Provide the [X, Y] coordinate of the cell's center where the given text is located.  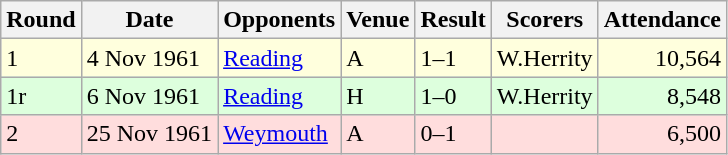
2 [41, 134]
6,500 [662, 134]
Attendance [662, 20]
8,548 [662, 96]
6 Nov 1961 [149, 96]
1–0 [453, 96]
H [378, 96]
4 Nov 1961 [149, 58]
Scorers [544, 20]
Weymouth [280, 134]
1–1 [453, 58]
Round [41, 20]
25 Nov 1961 [149, 134]
Date [149, 20]
Opponents [280, 20]
10,564 [662, 58]
Venue [378, 20]
1r [41, 96]
Result [453, 20]
1 [41, 58]
0–1 [453, 134]
